Return [x, y] of the center of cell containing provided text 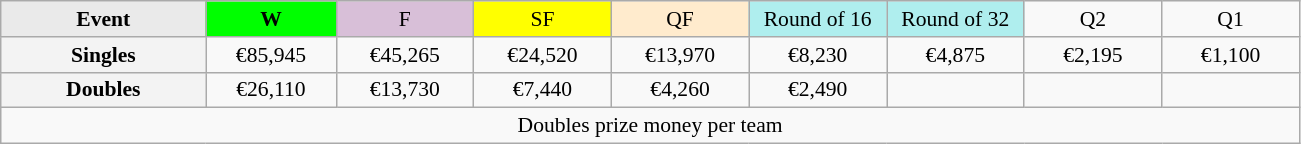
€45,265 [405, 55]
€4,875 [955, 55]
€85,945 [271, 55]
€13,970 [680, 55]
Event [104, 19]
Doubles [104, 90]
Q2 [1093, 19]
F [405, 19]
€13,730 [405, 90]
W [271, 19]
€2,195 [1093, 55]
€4,260 [680, 90]
QF [680, 19]
Q1 [1231, 19]
€1,100 [1231, 55]
€8,230 [818, 55]
€24,520 [543, 55]
Singles [104, 55]
€7,440 [543, 90]
Round of 32 [955, 19]
€26,110 [271, 90]
Round of 16 [818, 19]
SF [543, 19]
€2,490 [818, 90]
Doubles prize money per team [650, 126]
